Extract the [x, y] coordinate from the center of the cell holding the provided text.  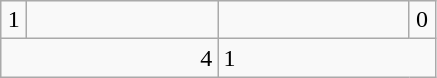
0 [422, 20]
4 [110, 58]
